Locate the cell with the specified text and output its [x, y] center coordinate. 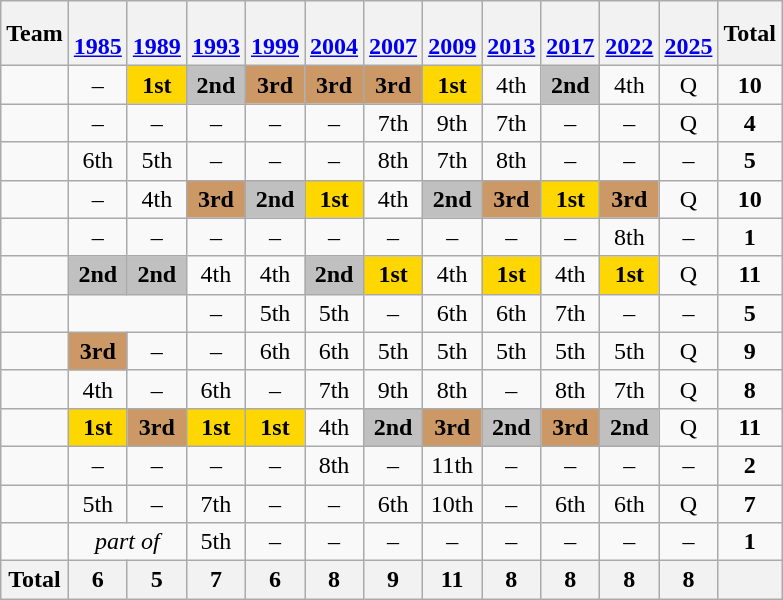
11th [452, 465]
2022 [630, 34]
1985 [98, 34]
2 [750, 465]
1999 [274, 34]
1993 [216, 34]
2004 [334, 34]
2013 [512, 34]
2017 [570, 34]
10th [452, 503]
2007 [394, 34]
Team [35, 34]
1989 [156, 34]
2009 [452, 34]
part of [127, 542]
2025 [688, 34]
4 [750, 123]
